Search for the cell housing the specified text and yield its (X, Y) center coordinate. 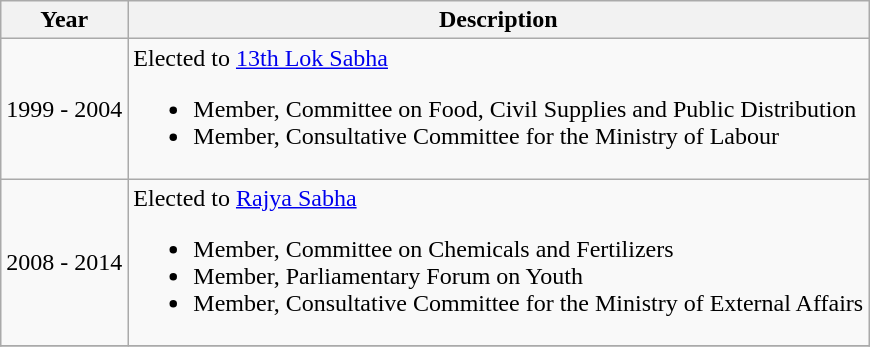
Elected to 13th Lok SabhaMember, Committee on Food, Civil Supplies and Public Distribution Member, Consultative Committee for the Ministry of Labour (498, 109)
1999 - 2004 (64, 109)
2008 - 2014 (64, 262)
Description (498, 20)
Year (64, 20)
